For the text-containing cell, return its midpoint in (x, y) coordinate format. 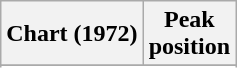
Peakposition (189, 34)
Chart (1972) (72, 34)
